Provide the [X, Y] coordinate of the cell's center where the given text is located.  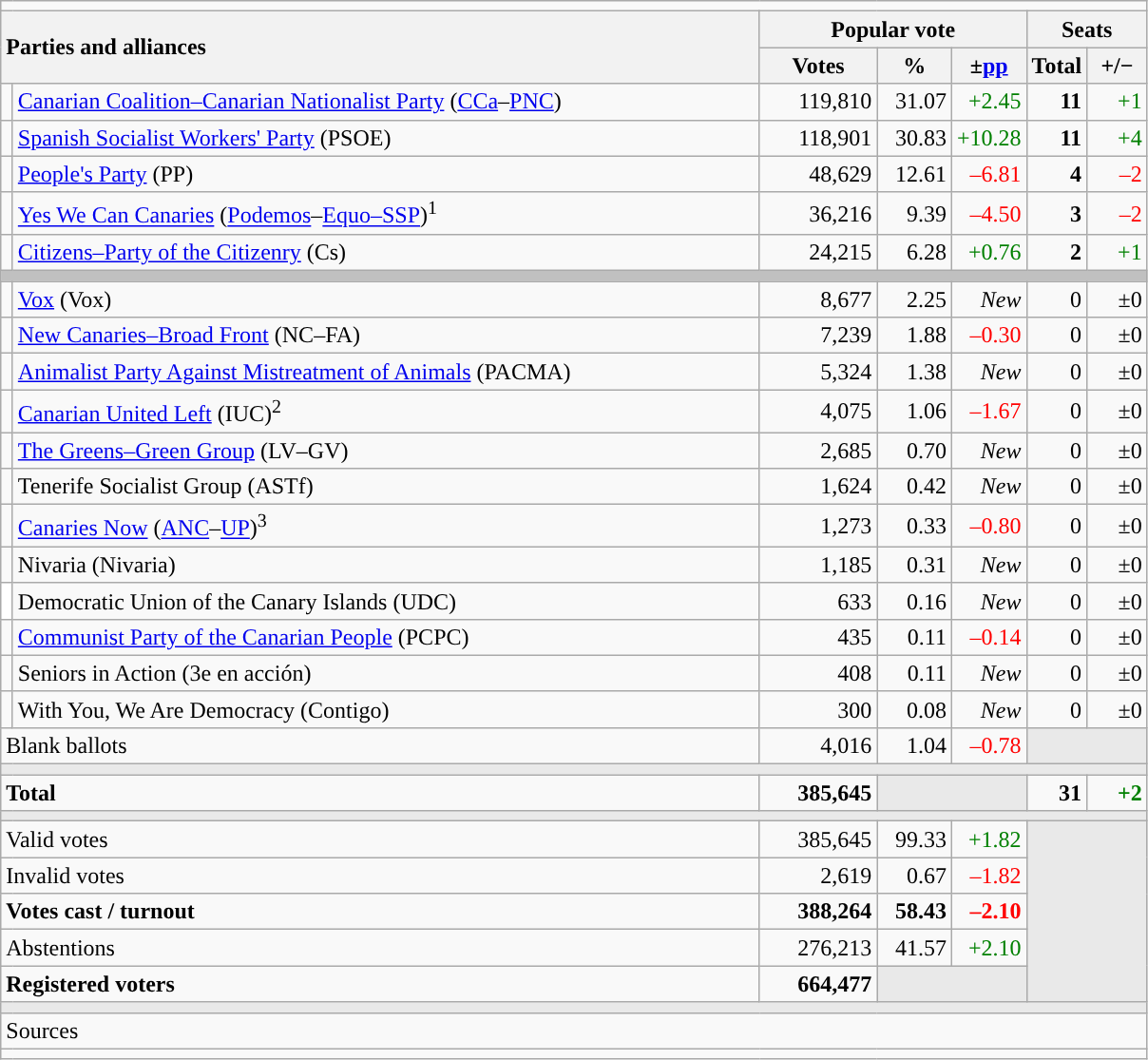
0.31 [914, 565]
2.25 [914, 299]
1.38 [914, 372]
–4.50 [988, 213]
Canarian United Left (IUC)2 [386, 411]
118,901 [818, 138]
Spanish Socialist Workers' Party (PSOE) [386, 138]
Votes cast / turnout [380, 912]
Communist Party of the Canarian People (PCPC) [386, 637]
Vox (Vox) [386, 299]
276,213 [818, 948]
4 [1057, 174]
36,216 [818, 213]
1.04 [914, 746]
1,273 [818, 527]
Votes [818, 66]
9.39 [914, 213]
+1.82 [988, 839]
633 [818, 601]
1.88 [914, 336]
The Greens–Green Group (LV–GV) [386, 451]
+4 [1118, 138]
58.43 [914, 912]
Invalid votes [380, 876]
+2.10 [988, 948]
New Canaries–Broad Front (NC–FA) [386, 336]
1,185 [818, 565]
+2.45 [988, 102]
–2.10 [988, 912]
1.06 [914, 411]
+2 [1118, 793]
People's Party (PP) [386, 174]
0.67 [914, 876]
Tenerife Socialist Group (ASTf) [386, 487]
–0.14 [988, 637]
0.08 [914, 709]
Popular vote [893, 29]
388,264 [818, 912]
300 [818, 709]
+/− [1118, 66]
–0.80 [988, 527]
–0.30 [988, 336]
408 [818, 673]
Parties and alliances [380, 48]
8,677 [818, 299]
0.42 [914, 487]
4,016 [818, 746]
48,629 [818, 174]
24,215 [818, 253]
Citizens–Party of the Citizenry (Cs) [386, 253]
2 [1057, 253]
–1.67 [988, 411]
2,619 [818, 876]
Yes We Can Canaries (Podemos–Equo–SSP)1 [386, 213]
2,685 [818, 451]
±pp [988, 66]
–6.81 [988, 174]
+0.76 [988, 253]
0.70 [914, 451]
435 [818, 637]
Nivaria (Nivaria) [386, 565]
31.07 [914, 102]
Canarian Coalition–Canarian Nationalist Party (CCa–PNC) [386, 102]
Democratic Union of the Canary Islands (UDC) [386, 601]
3 [1057, 213]
–0.78 [988, 746]
41.57 [914, 948]
4,075 [818, 411]
7,239 [818, 336]
Animalist Party Against Mistreatment of Animals (PACMA) [386, 372]
–1.82 [988, 876]
1,624 [818, 487]
Canaries Now (ANC–UP)3 [386, 527]
Blank ballots [380, 746]
30.83 [914, 138]
31 [1057, 793]
Registered voters [380, 984]
664,477 [818, 984]
Seats [1087, 29]
6.28 [914, 253]
With You, We Are Democracy (Contigo) [386, 709]
0.16 [914, 601]
99.33 [914, 839]
Valid votes [380, 839]
Sources [574, 1031]
+10.28 [988, 138]
Abstentions [380, 948]
119,810 [818, 102]
5,324 [818, 372]
0.33 [914, 527]
Seniors in Action (3e en acción) [386, 673]
% [914, 66]
12.61 [914, 174]
